Pinpoint the cell where the given text exists, returning its [X, Y] midpoint coordinate. 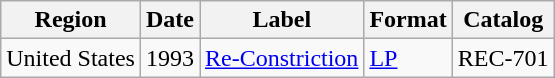
REC-701 [503, 58]
LP [408, 58]
1993 [170, 58]
Date [170, 20]
Catalog [503, 20]
Label [282, 20]
United States [71, 58]
Region [71, 20]
Re-Constriction [282, 58]
Format [408, 20]
